Scan for the cell matching the given text and deliver its (X, Y) coordinate at center. 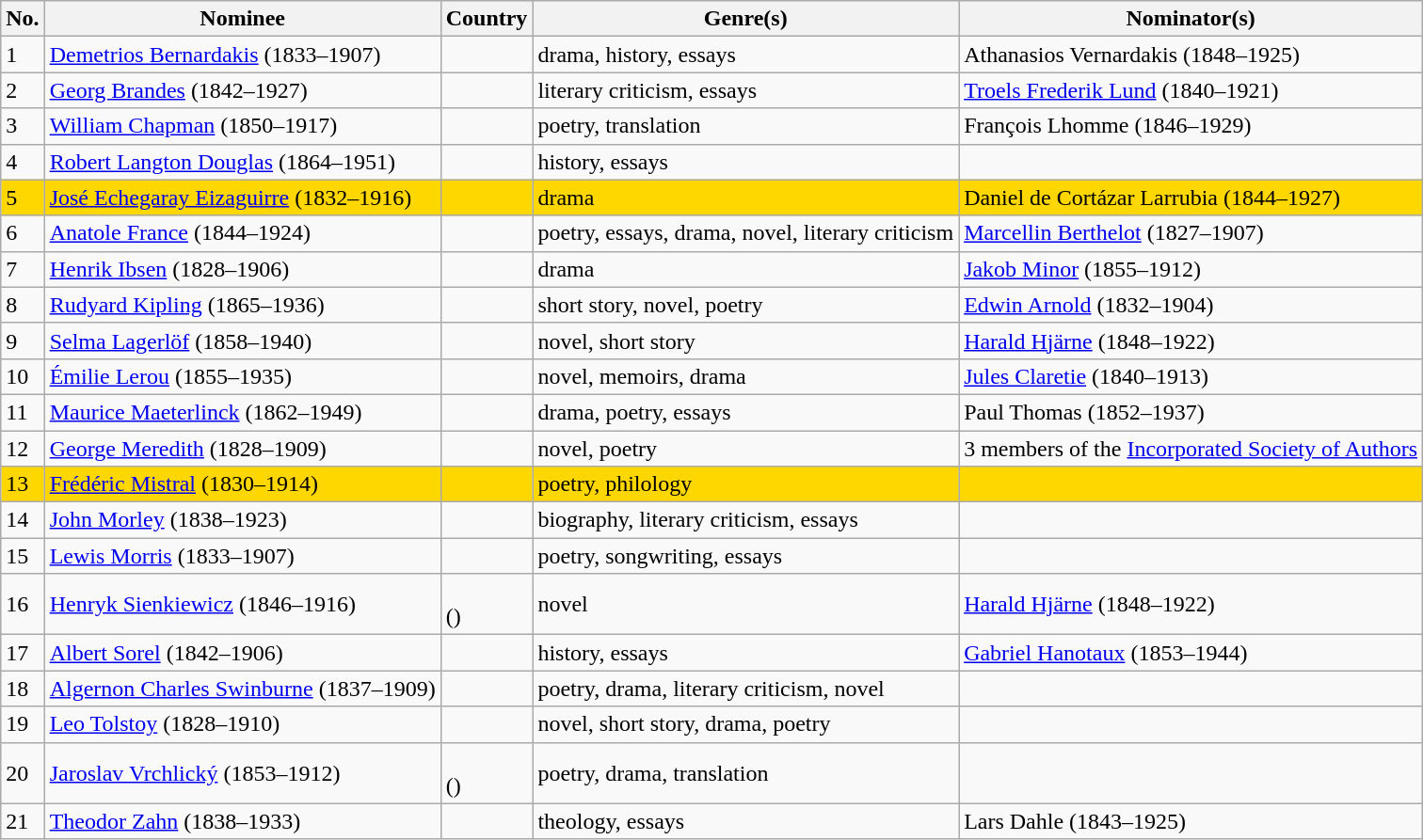
Athanasios Vernardakis (1848–1925) (1191, 55)
novel (745, 604)
Lewis Morris (1833–1907) (243, 556)
8 (23, 305)
13 (23, 484)
Jakob Minor (1855–1912) (1191, 269)
Theodor Zahn (1838–1933) (243, 821)
Leo Tolstoy (1828–1910) (243, 724)
Selma Lagerlöf (1858–1940) (243, 341)
6 (23, 233)
5 (23, 198)
biography, literary criticism, essays (745, 520)
novel, memoirs, drama (745, 376)
10 (23, 376)
2 (23, 90)
Gabriel Hanotaux (1853–1944) (1191, 653)
poetry, translation (745, 126)
Algernon Charles Swinburne (1837–1909) (243, 689)
Frédéric Mistral (1830–1914) (243, 484)
short story, novel, poetry (745, 305)
Nominee (243, 19)
François Lhomme (1846–1929) (1191, 126)
poetry, drama, translation (745, 773)
7 (23, 269)
1 (23, 55)
4 (23, 162)
Lars Dahle (1843–1925) (1191, 821)
No. (23, 19)
Émilie Lerou (1855–1935) (243, 376)
15 (23, 556)
18 (23, 689)
poetry, philology (745, 484)
poetry, essays, drama, novel, literary criticism (745, 233)
20 (23, 773)
Albert Sorel (1842–1906) (243, 653)
11 (23, 412)
12 (23, 449)
John Morley (1838–1923) (243, 520)
poetry, drama, literary criticism, novel (745, 689)
19 (23, 724)
Jaroslav Vrchlický (1853–1912) (243, 773)
theology, essays (745, 821)
poetry, songwriting, essays (745, 556)
17 (23, 653)
14 (23, 520)
Genre(s) (745, 19)
3 (23, 126)
José Echegaray Eizaguirre (1832–1916) (243, 198)
novel, short story, drama, poetry (745, 724)
Nominator(s) (1191, 19)
Henryk Sienkiewicz (1846–1916) (243, 604)
Edwin Arnold (1832–1904) (1191, 305)
Marcellin Berthelot (1827–1907) (1191, 233)
9 (23, 341)
21 (23, 821)
Rudyard Kipling (1865–1936) (243, 305)
Maurice Maeterlinck (1862–1949) (243, 412)
Anatole France (1844–1924) (243, 233)
Troels Frederik Lund (1840–1921) (1191, 90)
George Meredith (1828–1909) (243, 449)
William Chapman (1850–1917) (243, 126)
drama, history, essays (745, 55)
Demetrios Bernardakis (1833–1907) (243, 55)
Paul Thomas (1852–1937) (1191, 412)
Henrik Ibsen (1828–1906) (243, 269)
Daniel de Cortázar Larrubia (1844–1927) (1191, 198)
Jules Claretie (1840–1913) (1191, 376)
novel, poetry (745, 449)
drama, poetry, essays (745, 412)
novel, short story (745, 341)
3 members of the Incorporated Society of Authors (1191, 449)
16 (23, 604)
literary criticism, essays (745, 90)
Georg Brandes (1842–1927) (243, 90)
Robert Langton Douglas (1864–1951) (243, 162)
Country (487, 19)
